Locate the cell with the specified text and output its [X, Y] center coordinate. 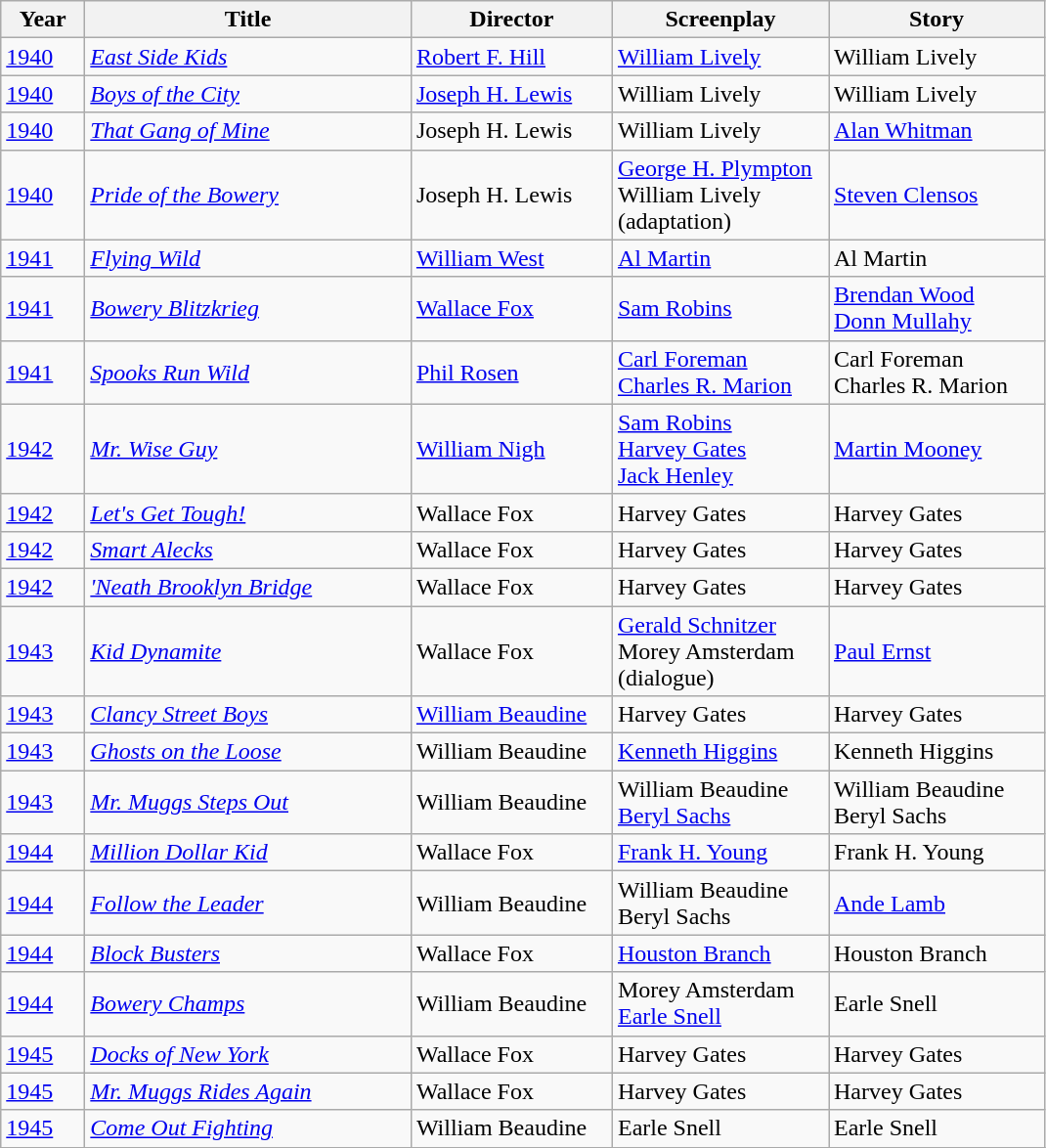
Steven Clensos [937, 195]
Block Busters [248, 953]
Brendan Wood Donn Mullahy [937, 309]
Smart Alecks [248, 550]
Bowery Blitzkrieg [248, 309]
Spooks Run Wild [248, 372]
William Nigh [511, 449]
'Neath Brooklyn Bridge [248, 587]
Ghosts on the Loose [248, 752]
Million Dollar Kid [248, 853]
That Gang of Mine [248, 131]
Bowery Champs [248, 1003]
George H. Plympton William Lively (adaptation) [719, 195]
Martin Mooney [937, 449]
Phil Rosen [511, 372]
Come Out Fighting [248, 1128]
Paul Ernst [937, 651]
Mr. Muggs Rides Again [248, 1091]
Flying Wild [248, 258]
Screenplay [719, 20]
Kid Dynamite [248, 651]
Pride of the Bowery [248, 195]
Year [43, 20]
Gerald SchnitzerMorey Amsterdam (dialogue) [719, 651]
Sam Robins [719, 309]
Docks of New York [248, 1054]
Ande Lamb [937, 904]
Title [248, 20]
East Side Kids [248, 57]
Morey Amsterdam Earle Snell [719, 1003]
William West [511, 258]
Mr. Wise Guy [248, 449]
Robert F. Hill [511, 57]
Clancy Street Boys [248, 715]
Story [937, 20]
Sam RobinsHarvey Gates Jack Henley [719, 449]
Boys of the City [248, 94]
Alan Whitman [937, 131]
Mr. Muggs Steps Out [248, 802]
Director [511, 20]
Let's Get Tough! [248, 512]
Follow the Leader [248, 904]
